Search for the cell housing the specified text and yield its (X, Y) center coordinate. 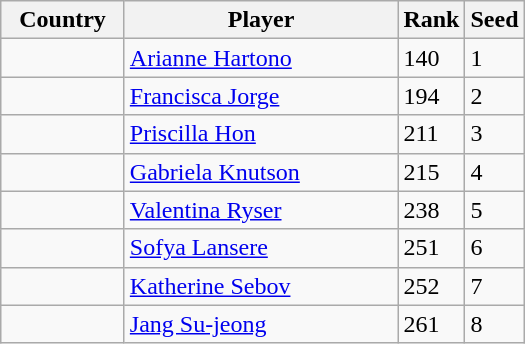
251 (432, 248)
Francisca Jorge (261, 96)
215 (432, 172)
Country (63, 20)
Gabriela Knutson (261, 172)
Valentina Ryser (261, 210)
261 (432, 324)
Seed (494, 20)
1 (494, 58)
4 (494, 172)
Priscilla Hon (261, 134)
140 (432, 58)
238 (432, 210)
3 (494, 134)
5 (494, 210)
Rank (432, 20)
Katherine Sebov (261, 286)
Arianne Hartono (261, 58)
252 (432, 286)
2 (494, 96)
Jang Su-jeong (261, 324)
7 (494, 286)
Player (261, 20)
194 (432, 96)
211 (432, 134)
Sofya Lansere (261, 248)
6 (494, 248)
8 (494, 324)
